Search for the cell housing the specified text and yield its [X, Y] center coordinate. 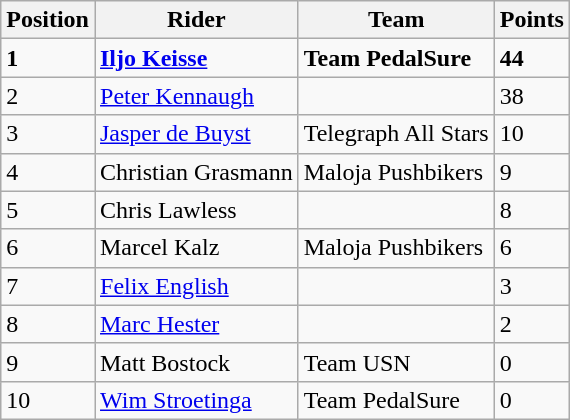
Telegraph All Stars [396, 134]
Peter Kennaugh [196, 96]
5 [48, 210]
Jasper de Buyst [196, 134]
4 [48, 172]
38 [532, 96]
Team USN [396, 362]
1 [48, 58]
Marc Hester [196, 324]
Wim Stroetinga [196, 400]
Marcel Kalz [196, 248]
Christian Grasmann [196, 172]
Points [532, 20]
Chris Lawless [196, 210]
44 [532, 58]
Team [396, 20]
Felix English [196, 286]
7 [48, 286]
Matt Bostock [196, 362]
Position [48, 20]
Iljo Keisse [196, 58]
Rider [196, 20]
